Find where the given text appears and provide that cell's center as [x, y] coordinate. 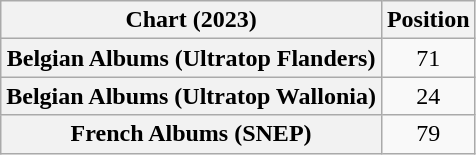
Chart (2023) [192, 20]
71 [428, 58]
French Albums (SNEP) [192, 134]
24 [428, 96]
79 [428, 134]
Belgian Albums (Ultratop Wallonia) [192, 96]
Belgian Albums (Ultratop Flanders) [192, 58]
Position [428, 20]
